Output the (X, Y) coordinate of the center of the cell containing the given text.  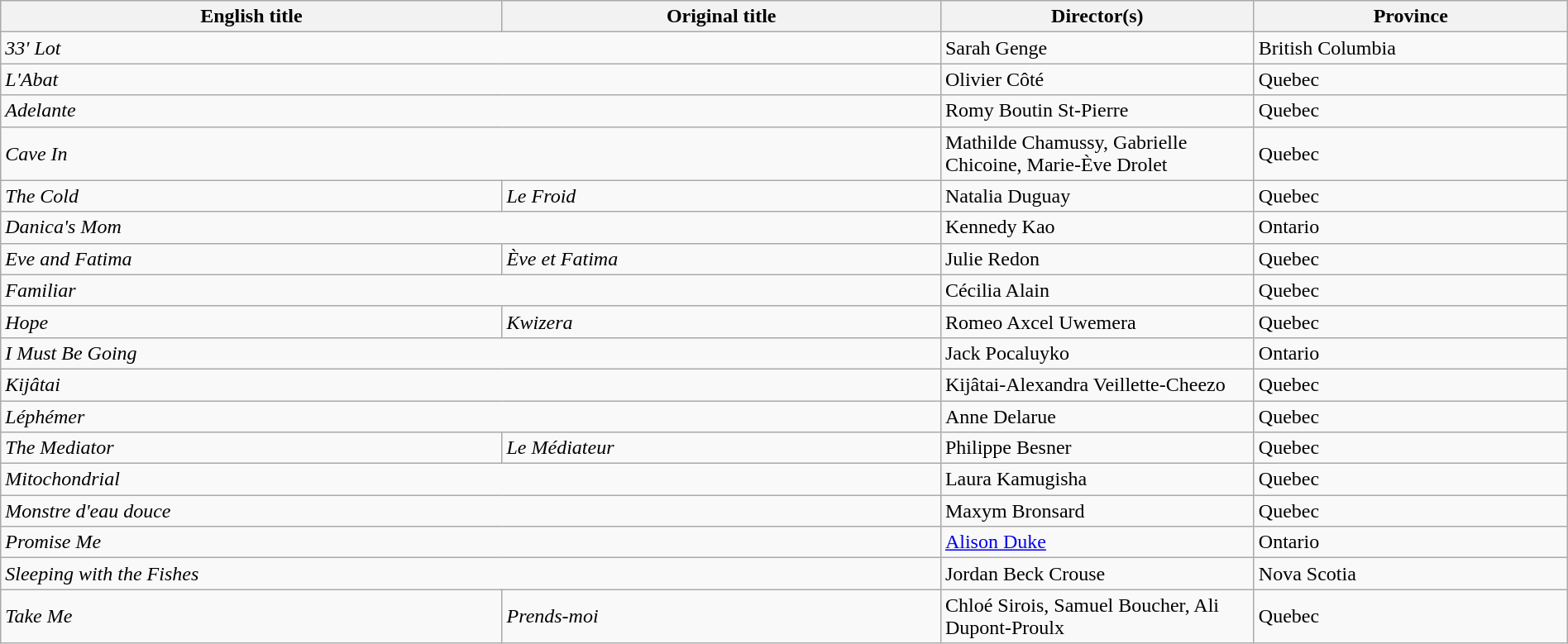
Mitochondrial (471, 479)
Nova Scotia (1411, 574)
Promise Me (471, 542)
Original title (721, 17)
Le Médiateur (721, 448)
Hope (251, 322)
Cave In (471, 154)
Sleeping with the Fishes (471, 574)
Kwizera (721, 322)
Le Froid (721, 196)
Cécilia Alain (1097, 290)
The Cold (251, 196)
Romy Boutin St-Pierre (1097, 111)
Eve and Fatima (251, 259)
Jordan Beck Crouse (1097, 574)
Mathilde Chamussy, Gabrielle Chicoine, Marie-Ève Drolet (1097, 154)
Take Me (251, 617)
Sarah Genge (1097, 48)
Adelante (471, 111)
Philippe Besner (1097, 448)
Director(s) (1097, 17)
Maxym Bronsard (1097, 511)
Ève et Fatima (721, 259)
Natalia Duguay (1097, 196)
The Mediator (251, 448)
English title (251, 17)
Kijâtai-Alexandra Veillette-Cheezo (1097, 384)
Kijâtai (471, 384)
Danica's Mom (471, 227)
Kennedy Kao (1097, 227)
I Must Be Going (471, 353)
Olivier Côté (1097, 79)
Laura Kamugisha (1097, 479)
Romeo Axcel Uwemera (1097, 322)
Familiar (471, 290)
Léphémer (471, 416)
Anne Delarue (1097, 416)
Province (1411, 17)
Jack Pocaluyko (1097, 353)
Alison Duke (1097, 542)
British Columbia (1411, 48)
Monstre d'eau douce (471, 511)
L'Abat (471, 79)
Julie Redon (1097, 259)
33' Lot (471, 48)
Chloé Sirois, Samuel Boucher, Ali Dupont-Proulx (1097, 617)
Prends-moi (721, 617)
